Provide the (x, y) coordinate of the cell's center where the given text is located.  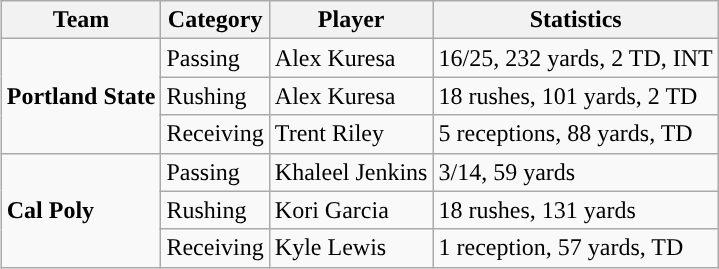
Portland State (81, 96)
Kori Garcia (351, 210)
Khaleel Jenkins (351, 172)
1 reception, 57 yards, TD (576, 248)
Statistics (576, 20)
16/25, 232 yards, 2 TD, INT (576, 58)
Cal Poly (81, 210)
18 rushes, 101 yards, 2 TD (576, 96)
Trent Riley (351, 134)
Player (351, 20)
18 rushes, 131 yards (576, 210)
Category (215, 20)
Team (81, 20)
5 receptions, 88 yards, TD (576, 134)
3/14, 59 yards (576, 172)
Kyle Lewis (351, 248)
